Capture the cell that displays the provided text and extract its (X, Y) central coordinate. 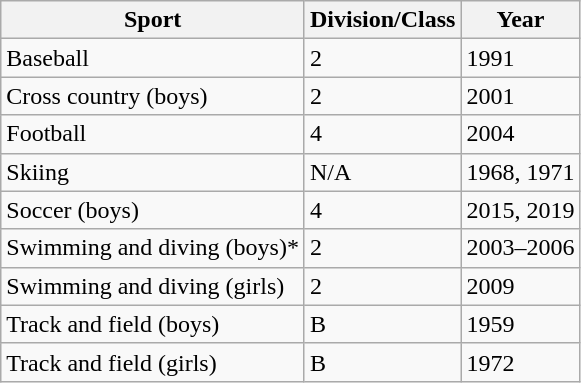
Track and field (boys) (153, 324)
1959 (520, 324)
1968, 1971 (520, 172)
2004 (520, 134)
Cross country (boys) (153, 96)
Sport (153, 20)
Year (520, 20)
Soccer (boys) (153, 210)
1972 (520, 362)
Football (153, 134)
1991 (520, 58)
2015, 2019 (520, 210)
2009 (520, 286)
Swimming and diving (boys)* (153, 248)
2001 (520, 96)
Skiing (153, 172)
Swimming and diving (girls) (153, 286)
N/A (382, 172)
Division/Class (382, 20)
Track and field (girls) (153, 362)
2003–2006 (520, 248)
Baseball (153, 58)
